Locate the cell with the specified text and output its [x, y] center coordinate. 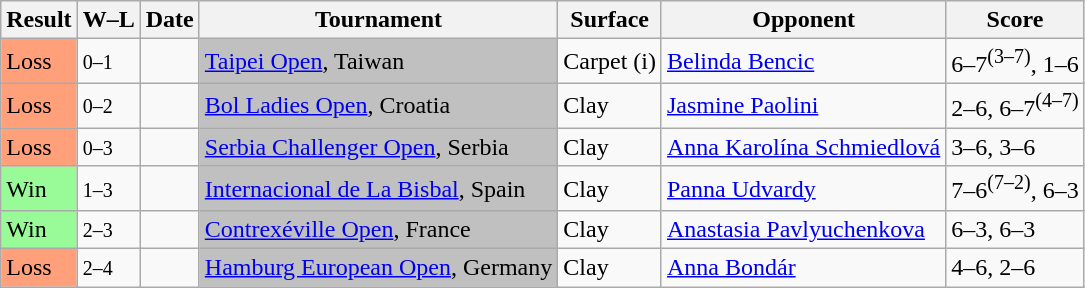
7–6(7–2), 6–3 [1015, 188]
Belinda Bencic [803, 62]
1–3 [108, 188]
Carpet (i) [610, 62]
6–7(3–7), 1–6 [1015, 62]
Panna Udvardy [803, 188]
2–6, 6–7(4–7) [1015, 106]
W–L [108, 20]
2–3 [108, 230]
Tournament [378, 20]
Contrexéville Open, France [378, 230]
Hamburg European Open, Germany [378, 268]
Surface [610, 20]
Bol Ladies Open, Croatia [378, 106]
Jasmine Paolini [803, 106]
2–4 [108, 268]
0–1 [108, 62]
Anna Bondár [803, 268]
Date [170, 20]
Opponent [803, 20]
Taipei Open, Taiwan [378, 62]
3–6, 3–6 [1015, 147]
Anastasia Pavlyuchenkova [803, 230]
0–3 [108, 147]
0–2 [108, 106]
Serbia Challenger Open, Serbia [378, 147]
Anna Karolína Schmiedlová [803, 147]
Result [39, 20]
Internacional de La Bisbal, Spain [378, 188]
6–3, 6–3 [1015, 230]
Score [1015, 20]
4–6, 2–6 [1015, 268]
